Return the (X, Y) coordinate for the center point of the cell that contains the specified text.  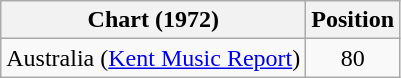
Chart (1972) (154, 20)
80 (353, 58)
Position (353, 20)
Australia (Kent Music Report) (154, 58)
